For the text-containing cell, return its midpoint in (x, y) coordinate format. 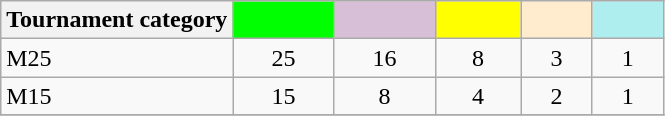
15 (284, 96)
3 (556, 58)
M25 (117, 58)
4 (478, 96)
2 (556, 96)
M15 (117, 96)
16 (384, 58)
25 (284, 58)
Tournament category (117, 20)
